Output the [X, Y] coordinate of the center of the cell containing the given text.  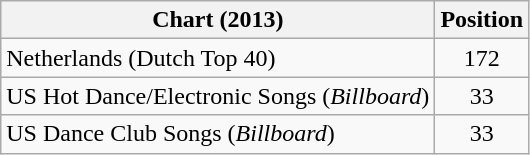
US Dance Club Songs (Billboard) [218, 134]
Position [482, 20]
Netherlands (Dutch Top 40) [218, 58]
Chart (2013) [218, 20]
172 [482, 58]
US Hot Dance/Electronic Songs (Billboard) [218, 96]
